Capture the cell that displays the provided text and extract its (X, Y) central coordinate. 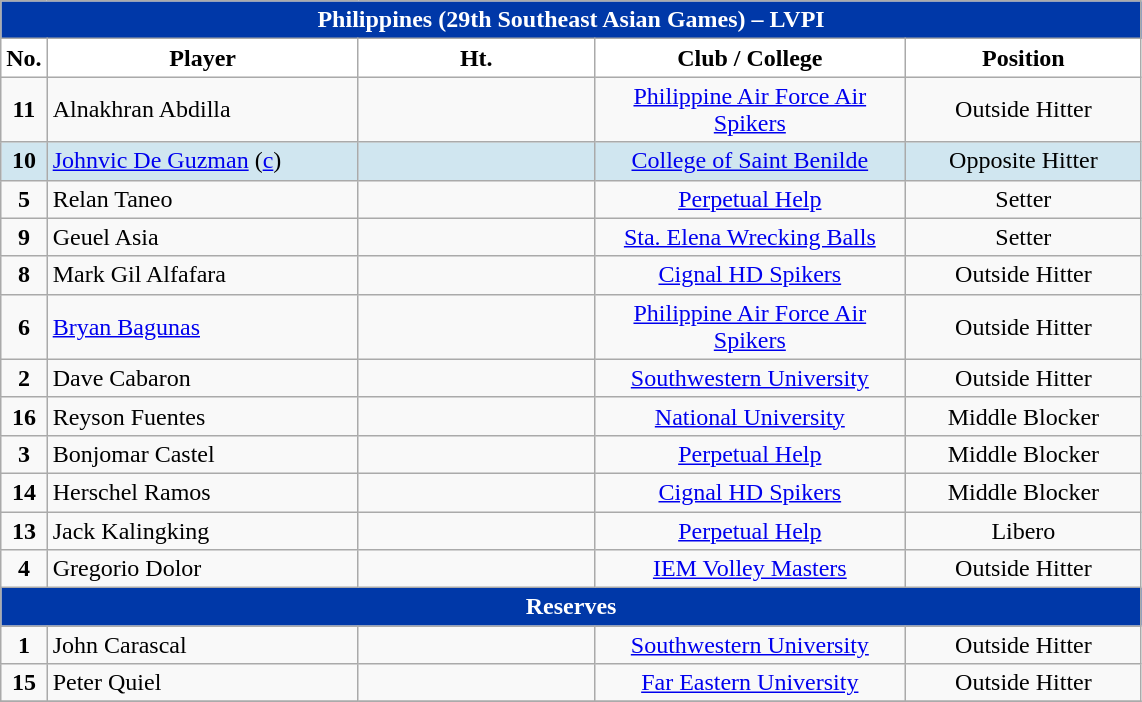
Far Eastern University (750, 683)
Alnakhran Abdilla (202, 110)
IEM Volley Masters (750, 569)
Reserves (572, 607)
11 (24, 110)
6 (24, 326)
No. (24, 58)
Sta. Elena Wrecking Balls (750, 237)
Bryan Bagunas (202, 326)
3 (24, 454)
8 (24, 275)
Position (1023, 58)
Relan Taneo (202, 199)
Mark Gil Alfafara (202, 275)
9 (24, 237)
Opposite Hitter (1023, 161)
4 (24, 569)
Geuel Asia (202, 237)
15 (24, 683)
Gregorio Dolor (202, 569)
2 (24, 378)
College of Saint Benilde (750, 161)
Peter Quiel (202, 683)
Libero (1023, 531)
1 (24, 645)
Johnvic De Guzman (c) (202, 161)
14 (24, 492)
John Carascal (202, 645)
Bonjomar Castel (202, 454)
Player (202, 58)
13 (24, 531)
Club / College (750, 58)
Dave Cabaron (202, 378)
Ht. (476, 58)
National University (750, 416)
10 (24, 161)
Herschel Ramos (202, 492)
Reyson Fuentes (202, 416)
16 (24, 416)
Philippines (29th Southeast Asian Games) – LVPI (572, 20)
Jack Kalingking (202, 531)
5 (24, 199)
